Locate the cell with the specified text and output its (x, y) center coordinate. 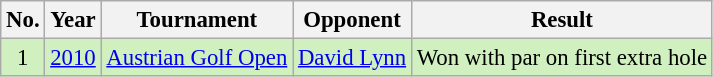
2010 (73, 58)
David Lynn (352, 58)
Austrian Golf Open (197, 58)
1 (23, 58)
Won with par on first extra hole (562, 58)
Result (562, 20)
No. (23, 20)
Tournament (197, 20)
Year (73, 20)
Opponent (352, 20)
